Scan for the cell matching the given text and deliver its (x, y) coordinate at center. 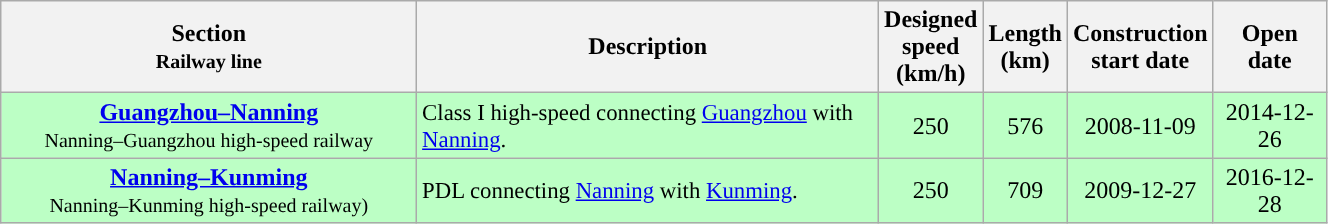
Class I high-speed connecting Guangzhou with Nanning. (648, 126)
2014-12-26 (1270, 126)
Description (648, 47)
Length (km) (1025, 47)
PDL connecting Nanning with Kunming. (648, 190)
Construction start date (1140, 47)
Open date (1270, 47)
Section Railway line (209, 47)
2008-11-09 (1140, 126)
576 (1025, 126)
Guangzhou–Nanning Nanning–Guangzhou high-speed railway (209, 126)
2009-12-27 (1140, 190)
709 (1025, 190)
Designed speed (km/h) (931, 47)
2016-12-28 (1270, 190)
Nanning–Kunming Nanning–Kunming high-speed railway) (209, 190)
